Extract the [X, Y] coordinate from the center of the cell holding the provided text.  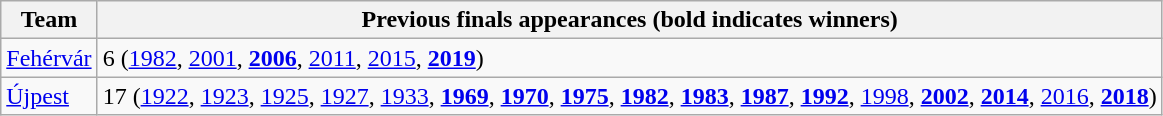
17 (1922, 1923, 1925, 1927, 1933, 1969, 1970, 1975, 1982, 1983, 1987, 1992, 1998, 2002, 2014, 2016, 2018) [630, 96]
Fehérvár [49, 58]
Team [49, 20]
Újpest [49, 96]
6 (1982, 2001, 2006, 2011, 2015, 2019) [630, 58]
Previous finals appearances (bold indicates winners) [630, 20]
